For the text-containing cell, return its midpoint in [X, Y] coordinate format. 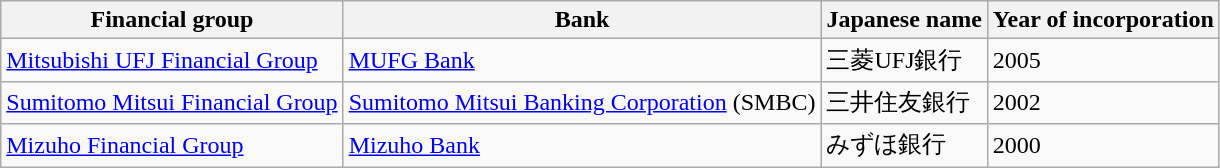
Japanese name [904, 20]
三井住友銀行 [904, 102]
2000 [1103, 146]
Mitsubishi UFJ Financial Group [172, 60]
Bank [582, 20]
MUFG Bank [582, 60]
Year of incorporation [1103, 20]
2002 [1103, 102]
Sumitomo Mitsui Financial Group [172, 102]
Financial group [172, 20]
2005 [1103, 60]
三菱UFJ銀行 [904, 60]
Mizuho Bank [582, 146]
みずほ銀行 [904, 146]
Sumitomo Mitsui Banking Corporation (SMBC) [582, 102]
Mizuho Financial Group [172, 146]
